Identify which cell holds the provided text, then report its (x, y) central coordinate. 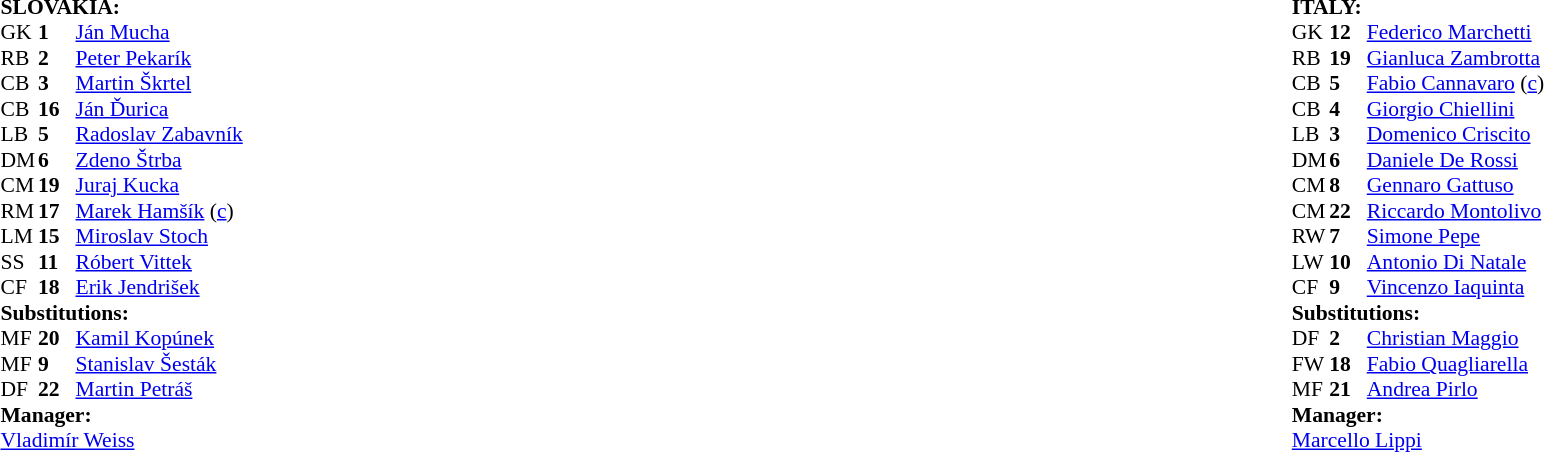
Antonio Di Natale (1456, 262)
21 (1348, 389)
Radoslav Zabavník (160, 135)
Riccardo Montolivo (1456, 211)
1 (57, 33)
Fabio Quagliarella (1456, 364)
Erik Jendrišek (160, 287)
11 (57, 262)
Federico Marchetti (1456, 33)
Ján Mucha (160, 33)
Vincenzo Iaquinta (1456, 287)
Róbert Vittek (160, 262)
Daniele De Rossi (1456, 160)
Miroslav Stoch (160, 237)
15 (57, 237)
8 (1348, 185)
Peter Pekarík (160, 58)
Andrea Pirlo (1456, 389)
RM (19, 211)
Zdeno Štrba (160, 160)
Gennaro Gattuso (1456, 185)
17 (57, 211)
RW (1311, 237)
Stanislav Šesták (160, 364)
Ján Ďurica (160, 109)
FW (1311, 364)
SS (19, 262)
20 (57, 339)
Fabio Cannavaro (c) (1456, 83)
Kamil Kopúnek (160, 339)
Simone Pepe (1456, 237)
Gianluca Zambrotta (1456, 58)
10 (1348, 262)
7 (1348, 237)
Christian Maggio (1456, 339)
4 (1348, 109)
LM (19, 237)
12 (1348, 33)
Martin Škrtel (160, 83)
Marek Hamšík (c) (160, 211)
Martin Petráš (160, 389)
Giorgio Chiellini (1456, 109)
Domenico Criscito (1456, 135)
16 (57, 109)
Juraj Kucka (160, 185)
LW (1311, 262)
